Find where the given text appears and provide that cell's center as (x, y) coordinate. 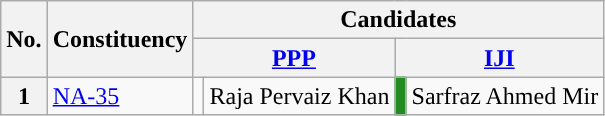
PPP (294, 58)
NA-35 (120, 96)
Candidates (398, 20)
No. (24, 39)
IJI (500, 58)
Sarfraz Ahmed Mir (505, 96)
Raja Pervaiz Khan (300, 96)
Constituency (120, 39)
1 (24, 96)
